For the text-containing cell, return its midpoint in [x, y] coordinate format. 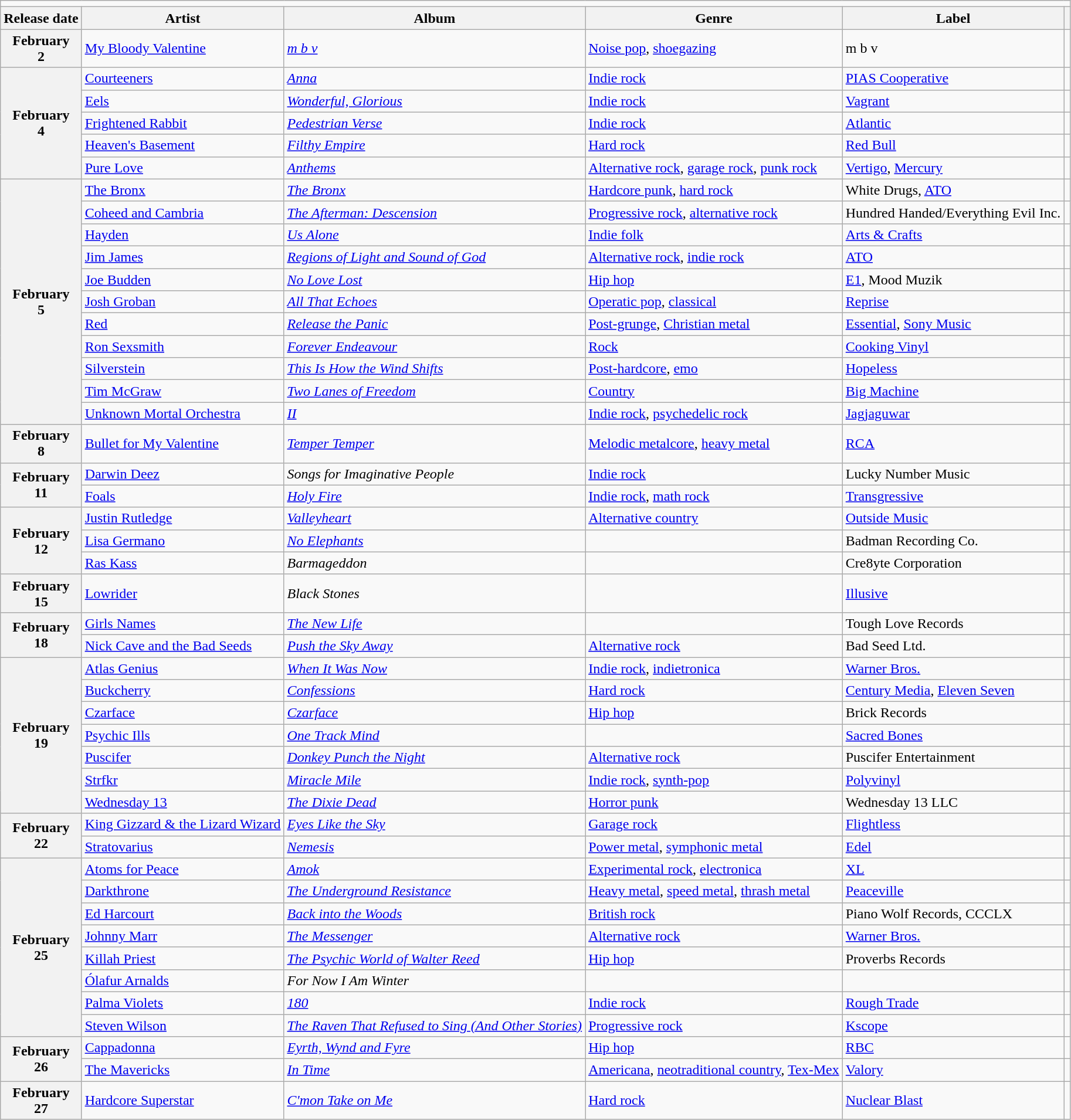
Nuclear Blast [953, 1100]
Valory [953, 1070]
In Time [435, 1070]
February15 [41, 593]
The Messenger [435, 936]
Release the Panic [435, 324]
Push the Sky Away [435, 646]
Foals [183, 496]
II [435, 413]
Temper Temper [435, 443]
Lisa Germano [183, 541]
Palma Violets [183, 1003]
Red Bull [953, 145]
Justin Rutledge [183, 518]
Release date [41, 18]
February18 [41, 634]
Power metal, symphonic metal [714, 847]
Vagrant [953, 101]
Melodic metalcore, heavy metal [714, 443]
February2 [41, 48]
Anthems [435, 168]
Red [183, 324]
All That Echoes [435, 302]
Post-grunge, Christian metal [714, 324]
Tim McGraw [183, 391]
Josh Groban [183, 302]
Transgressive [953, 496]
Vertigo, Mercury [953, 168]
Regions of Light and Sound of God [435, 257]
The Mavericks [183, 1070]
Indie rock, math rock [714, 496]
Garage rock [714, 824]
Frightened Rabbit [183, 123]
RCA [953, 443]
E1, Mood Muzik [953, 280]
For Now I Am Winter [435, 980]
Darkthrone [183, 891]
Horror punk [714, 802]
Post-hardcore, emo [714, 369]
February19 [41, 735]
Reprise [953, 302]
February11 [41, 485]
Illusive [953, 593]
PIAS Cooperative [953, 79]
Hayden [183, 235]
Cre8yte Corporation [953, 563]
Big Machine [953, 391]
Filthy Empire [435, 145]
Alternative rock, indie rock [714, 257]
White Drugs, ATO [953, 190]
ATO [953, 257]
Americana, neotraditional country, Tex-Mex [714, 1070]
One Track Mind [435, 735]
Pedestrian Verse [435, 123]
Two Lanes of Freedom [435, 391]
My Bloody Valentine [183, 48]
British rock [714, 914]
King Gizzard & the Lizard Wizard [183, 824]
Killah Priest [183, 958]
Ron Sexsmith [183, 347]
Century Media, Eleven Seven [953, 691]
Rock [714, 347]
February5 [41, 301]
Flightless [953, 824]
Stratovarius [183, 847]
Artist [183, 18]
Label [953, 18]
No Elephants [435, 541]
180 [435, 1003]
February4 [41, 123]
Atlantic [953, 123]
Ólafur Arnalds [183, 980]
RBC [953, 1048]
Edel [953, 847]
Forever Endeavour [435, 347]
Amok [435, 869]
Coheed and Cambria [183, 212]
Atoms for Peace [183, 869]
Progressive rock, alternative rock [714, 212]
Wednesday 13 [183, 802]
Donkey Punch the Night [435, 758]
Cappadonna [183, 1048]
Heaven's Basement [183, 145]
Proverbs Records [953, 958]
Bullet for My Valentine [183, 443]
Progressive rock [714, 1026]
Essential, Sony Music [953, 324]
Kscope [953, 1026]
Confessions [435, 691]
The New Life [435, 623]
Bad Seed Ltd. [953, 646]
Back into the Woods [435, 914]
Puscifer Entertainment [953, 758]
Genre [714, 18]
February26 [41, 1059]
Tough Love Records [953, 623]
Jagjaguwar [953, 413]
The Dixie Dead [435, 802]
Noise pop, shoegazing [714, 48]
Peaceville [953, 891]
February27 [41, 1100]
Anna [435, 79]
C'mon Take on Me [435, 1100]
February12 [41, 541]
The Underground Resistance [435, 891]
Indie folk [714, 235]
Country [714, 391]
Valleyheart [435, 518]
Darwin Deez [183, 474]
Eyes Like the Sky [435, 824]
The Afterman: Descension [435, 212]
February8 [41, 443]
Lowrider [183, 593]
No Love Lost [435, 280]
Hardcore Superstar [183, 1100]
Polyvinyl [953, 780]
Silverstein [183, 369]
Outside Music [953, 518]
Cooking Vinyl [953, 347]
Album [435, 18]
Buckcherry [183, 691]
The Psychic World of Walter Reed [435, 958]
Ras Kass [183, 563]
Johnny Marr [183, 936]
Alternative country [714, 518]
Girls Names [183, 623]
February25 [41, 947]
This Is How the Wind Shifts [435, 369]
Puscifer [183, 758]
Steven Wilson [183, 1026]
February22 [41, 836]
Psychic Ills [183, 735]
When It Was Now [435, 668]
Eels [183, 101]
Sacred Bones [953, 735]
Alternative rock, garage rock, punk rock [714, 168]
The Raven That Refused to Sing (And Other Stories) [435, 1026]
Us Alone [435, 235]
Holy Fire [435, 496]
Indie rock, synth-pop [714, 780]
Barmageddon [435, 563]
Jim James [183, 257]
XL [953, 869]
Piano Wolf Records, CCCLX [953, 914]
Ed Harcourt [183, 914]
Rough Trade [953, 1003]
Black Stones [435, 593]
Brick Records [953, 713]
Lucky Number Music [953, 474]
Indie rock, indietronica [714, 668]
Arts & Crafts [953, 235]
Experimental rock, electronica [714, 869]
Badman Recording Co. [953, 541]
Operatic pop, classical [714, 302]
Wednesday 13 LLC [953, 802]
Hundred Handed/Everything Evil Inc. [953, 212]
Pure Love [183, 168]
Eyrth, Wynd and Fyre [435, 1048]
Heavy metal, speed metal, thrash metal [714, 891]
Hopeless [953, 369]
Unknown Mortal Orchestra [183, 413]
Wonderful, Glorious [435, 101]
Miracle Mile [435, 780]
Indie rock, psychedelic rock [714, 413]
Nemesis [435, 847]
Strfkr [183, 780]
Courteeners [183, 79]
Atlas Genius [183, 668]
Joe Budden [183, 280]
Nick Cave and the Bad Seeds [183, 646]
Songs for Imaginative People [435, 474]
Hardcore punk, hard rock [714, 190]
